Scan for the cell matching the given text and deliver its (x, y) coordinate at center. 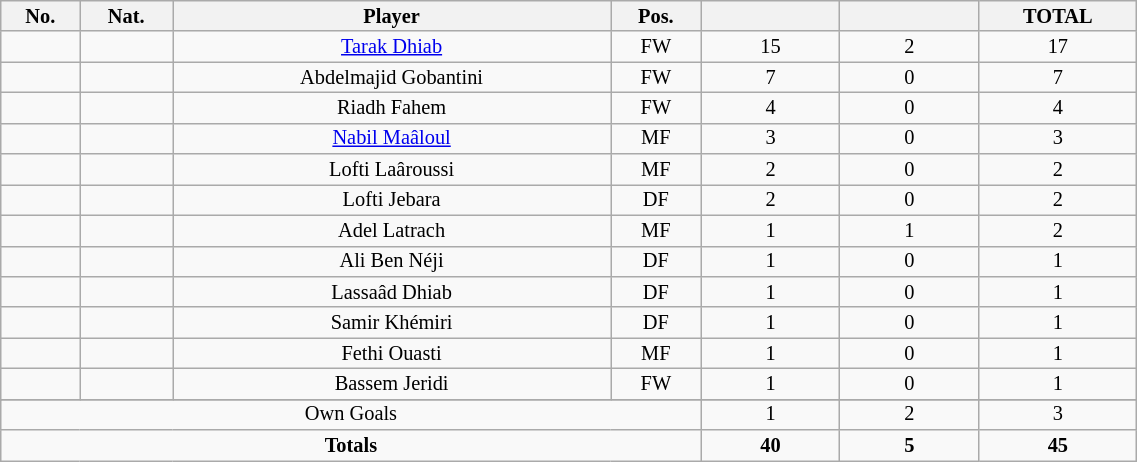
Lofti Jebara (392, 200)
45 (1058, 446)
Fethi Ouasti (392, 354)
Tarak Dhiab (392, 46)
40 (770, 446)
Nabil Maâloul (392, 138)
15 (770, 46)
No. (40, 16)
Player (392, 16)
TOTAL (1058, 16)
Lassaâd Dhiab (392, 292)
5 (910, 446)
Adel Latrach (392, 230)
Nat. (126, 16)
Abdelmajid Gobantini (392, 78)
Pos. (656, 16)
Bassem Jeridi (392, 384)
Lofti Laâroussi (392, 170)
Samir Khémiri (392, 322)
17 (1058, 46)
Ali Ben Néji (392, 262)
Riadh Fahem (392, 108)
Own Goals (351, 414)
Totals (351, 446)
